Provide the [X, Y] coordinate of the cell's center where the given text is located.  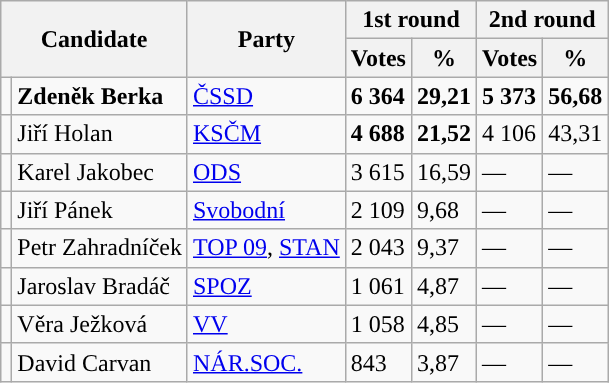
Věra Ježková [100, 324]
Jiří Pánek [100, 210]
TOP 09, STAN [266, 248]
4 106 [510, 134]
ODS [266, 172]
5 373 [510, 96]
1 058 [378, 324]
843 [378, 362]
VV [266, 324]
29,21 [444, 96]
NÁR.SOC. [266, 362]
1 061 [378, 286]
56,68 [576, 96]
ČSSD [266, 96]
3 615 [378, 172]
21,52 [444, 134]
4,87 [444, 286]
Zdeněk Berka [100, 96]
Jaroslav Bradáč [100, 286]
6 364 [378, 96]
Petr Zahradníček [100, 248]
Karel Jakobec [100, 172]
3,87 [444, 362]
David Carvan [100, 362]
Candidate [94, 39]
16,59 [444, 172]
4,85 [444, 324]
2nd round [542, 20]
SPOZ [266, 286]
4 688 [378, 134]
43,31 [576, 134]
9,37 [444, 248]
9,68 [444, 210]
KSČM [266, 134]
1st round [410, 20]
Jiří Holan [100, 134]
Party [266, 39]
2 043 [378, 248]
Svobodní [266, 210]
2 109 [378, 210]
